Detect which cell encompasses the target text, then output its (x, y) center coordinate. 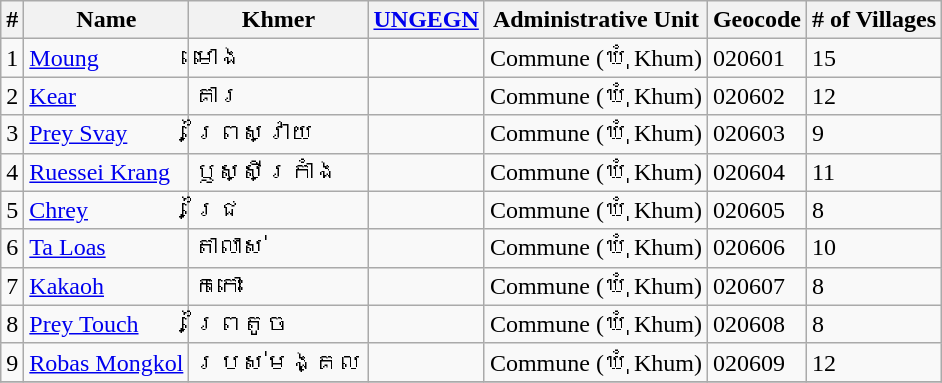
Robas Mongkol (106, 362)
Chrey (106, 210)
020603 (756, 134)
3 (12, 134)
11 (874, 172)
Ruessei Krang (106, 172)
15 (874, 58)
Prey Svay (106, 134)
7 (12, 286)
របស់មង្គល (278, 362)
2 (12, 96)
UNGEGN (426, 20)
Khmer (278, 20)
020604 (756, 172)
020609 (756, 362)
ជ្រៃ (278, 210)
មោង (278, 58)
Moung (106, 58)
Kakaoh (106, 286)
ព្រៃស្វាយ (278, 134)
# of Villages (874, 20)
020606 (756, 248)
តាលាស់ (278, 248)
020601 (756, 58)
Geocode (756, 20)
# (12, 20)
កកោះ (278, 286)
020605 (756, 210)
Prey Touch (106, 324)
4 (12, 172)
1 (12, 58)
គារ (278, 96)
Kear (106, 96)
ព្រៃតូច (278, 324)
6 (12, 248)
Name (106, 20)
ឫស្សីក្រាំង (278, 172)
Ta Loas (106, 248)
020608 (756, 324)
5 (12, 210)
020607 (756, 286)
020602 (756, 96)
Administrative Unit (596, 20)
10 (874, 248)
